Output the [x, y] coordinate of the center of the cell containing the given text.  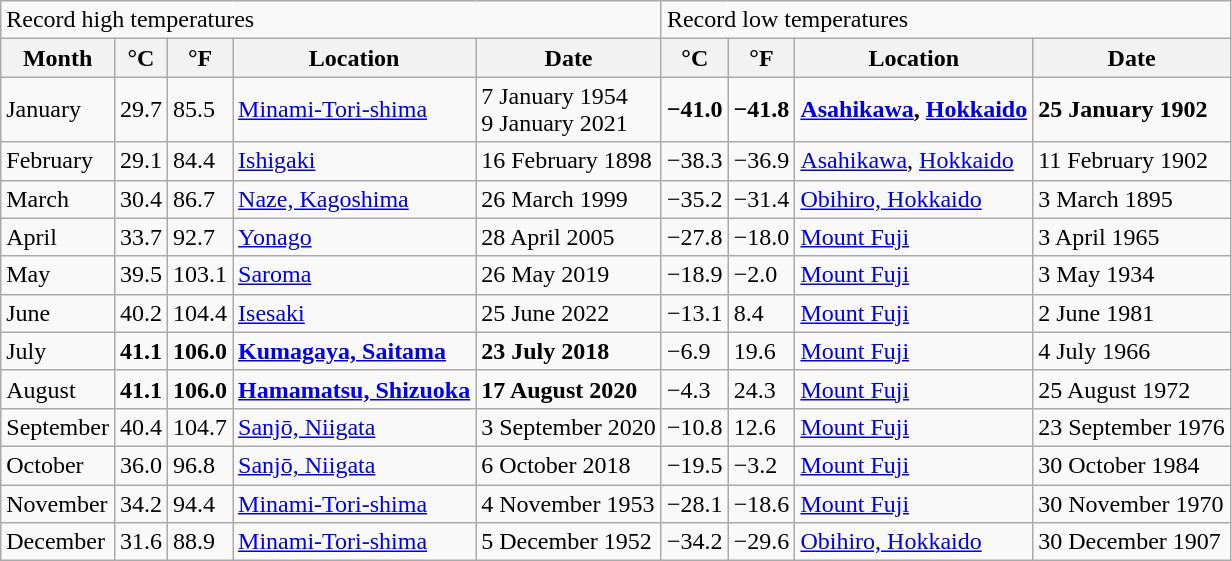
34.2 [140, 503]
−31.4 [762, 199]
3 April 1965 [1132, 237]
96.8 [200, 465]
3 May 1934 [1132, 275]
−35.2 [694, 199]
March [58, 199]
−34.2 [694, 542]
−41.8 [762, 110]
19.6 [762, 351]
Record high temperatures [332, 20]
30 December 1907 [1132, 542]
−27.8 [694, 237]
Isesaki [354, 313]
94.4 [200, 503]
−28.1 [694, 503]
103.1 [200, 275]
8.4 [762, 313]
4 November 1953 [569, 503]
11 February 1902 [1132, 161]
−13.1 [694, 313]
Hamamatsu, Shizuoka [354, 389]
−6.9 [694, 351]
25 January 1902 [1132, 110]
29.7 [140, 110]
−4.3 [694, 389]
−18.6 [762, 503]
84.4 [200, 161]
−38.3 [694, 161]
December [58, 542]
January [58, 110]
Naze, Kagoshima [354, 199]
26 May 2019 [569, 275]
2 June 1981 [1132, 313]
−10.8 [694, 427]
88.9 [200, 542]
104.4 [200, 313]
Yonago [354, 237]
−18.0 [762, 237]
−3.2 [762, 465]
12.6 [762, 427]
November [58, 503]
6 October 2018 [569, 465]
April [58, 237]
86.7 [200, 199]
Month [58, 58]
33.7 [140, 237]
30 November 1970 [1132, 503]
7 January 19549 January 2021 [569, 110]
17 August 2020 [569, 389]
25 June 2022 [569, 313]
31.6 [140, 542]
August [58, 389]
29.1 [140, 161]
40.4 [140, 427]
May [58, 275]
July [58, 351]
16 February 1898 [569, 161]
104.7 [200, 427]
39.5 [140, 275]
4 July 1966 [1132, 351]
−19.5 [694, 465]
23 July 2018 [569, 351]
Record low temperatures [946, 20]
−36.9 [762, 161]
February [58, 161]
−41.0 [694, 110]
−18.9 [694, 275]
30 October 1984 [1132, 465]
−2.0 [762, 275]
−29.6 [762, 542]
5 December 1952 [569, 542]
June [58, 313]
28 April 2005 [569, 237]
24.3 [762, 389]
23 September 1976 [1132, 427]
October [58, 465]
Ishigaki [354, 161]
85.5 [200, 110]
Saroma [354, 275]
92.7 [200, 237]
25 August 1972 [1132, 389]
36.0 [140, 465]
3 September 2020 [569, 427]
40.2 [140, 313]
3 March 1895 [1132, 199]
Kumagaya, Saitama [354, 351]
September [58, 427]
30.4 [140, 199]
26 March 1999 [569, 199]
